Extract the (X, Y) coordinate from the center of the cell holding the provided text.  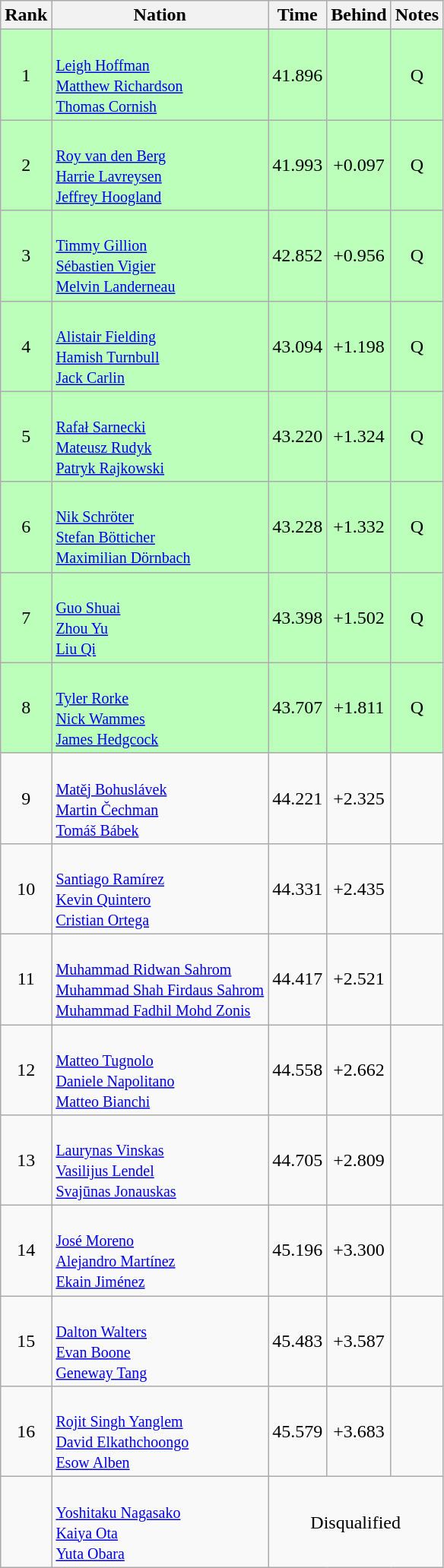
+3.587 (359, 1342)
+3.300 (359, 1250)
43.094 (298, 346)
+1.324 (359, 436)
Dalton WaltersEvan BooneGeneway Tang (160, 1342)
13 (26, 1161)
+2.662 (359, 1070)
+2.809 (359, 1161)
44.417 (298, 978)
43.220 (298, 436)
44.705 (298, 1161)
9 (26, 798)
+1.332 (359, 527)
Rafał SarneckiMateusz RudykPatryk Rajkowski (160, 436)
Santiago RamírezKevin QuinteroCristian Ortega (160, 889)
43.228 (298, 527)
+0.956 (359, 255)
Nation (160, 15)
44.221 (298, 798)
45.196 (298, 1250)
43.398 (298, 617)
15 (26, 1342)
+2.325 (359, 798)
+2.435 (359, 889)
+1.811 (359, 708)
5 (26, 436)
+3.683 (359, 1431)
Matteo TugnoloDaniele NapolitanoMatteo Bianchi (160, 1070)
44.331 (298, 889)
41.993 (298, 166)
2 (26, 166)
Nik SchröterStefan BötticherMaximilian Dörnbach (160, 527)
Leigh HoffmanMatthew RichardsonThomas Cornish (160, 74)
Roy van den BergHarrie LavreysenJeffrey Hoogland (160, 166)
Tyler RorkeNick WammesJames Hedgcock (160, 708)
Rojit Singh YanglemDavid ElkathchoongoEsow Alben (160, 1431)
14 (26, 1250)
Timmy GillionSébastien VigierMelvin Landerneau (160, 255)
11 (26, 978)
Rank (26, 15)
Notes (417, 15)
4 (26, 346)
Yoshitaku NagasakoKaiya OtaYuta Obara (160, 1522)
Muhammad Ridwan SahromMuhammad Shah Firdaus SahromMuhammad Fadhil Mohd Zonis (160, 978)
8 (26, 708)
+2.521 (359, 978)
6 (26, 527)
José MorenoAlejandro MartínezEkain Jiménez (160, 1250)
3 (26, 255)
43.707 (298, 708)
45.579 (298, 1431)
Alistair FieldingHamish TurnbullJack Carlin (160, 346)
10 (26, 889)
Matěj BohuslávekMartin ČechmanTomáš Bábek (160, 798)
+1.198 (359, 346)
1 (26, 74)
+0.097 (359, 166)
12 (26, 1070)
Laurynas VinskasVasilijus LendelSvajūnas Jonauskas (160, 1161)
Guo ShuaiZhou YuLiu Qi (160, 617)
41.896 (298, 74)
44.558 (298, 1070)
+1.502 (359, 617)
16 (26, 1431)
Disqualified (356, 1522)
7 (26, 617)
Time (298, 15)
Behind (359, 15)
42.852 (298, 255)
45.483 (298, 1342)
